Detect which cell encompasses the target text, then output its (X, Y) center coordinate. 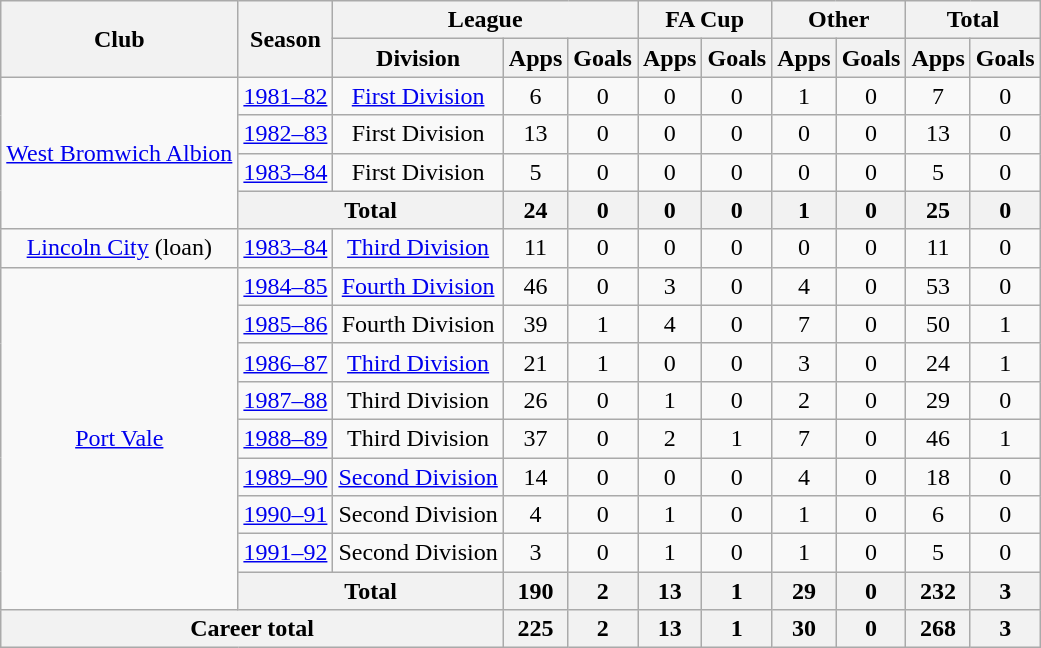
Career total (252, 629)
1985–86 (286, 324)
14 (535, 477)
1982–83 (286, 134)
Season (286, 39)
1984–85 (286, 286)
1988–89 (286, 438)
50 (938, 324)
West Bromwich Albion (120, 153)
FA Cup (705, 20)
Port Vale (120, 438)
Club (120, 39)
1990–91 (286, 515)
26 (535, 400)
232 (938, 591)
1986–87 (286, 362)
37 (535, 438)
Lincoln City (loan) (120, 248)
225 (535, 629)
1989–90 (286, 477)
18 (938, 477)
1991–92 (286, 553)
League (486, 20)
30 (804, 629)
21 (535, 362)
Other (839, 20)
1981–82 (286, 96)
39 (535, 324)
1987–88 (286, 400)
190 (535, 591)
268 (938, 629)
Division (418, 58)
25 (938, 210)
53 (938, 286)
